Output the (X, Y) coordinate of the center of the cell containing the given text.  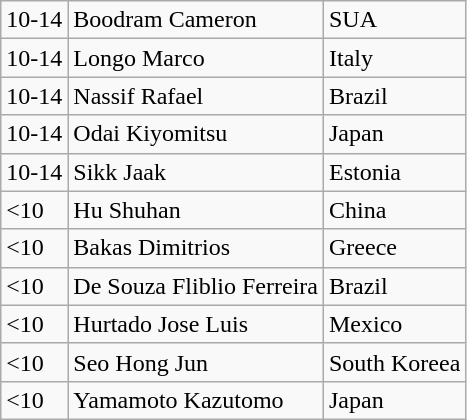
Hurtado Jose Luis (196, 324)
Yamamoto Kazutomo (196, 400)
South Koreea (394, 362)
SUA (394, 20)
Bakas Dimitrios (196, 248)
Italy (394, 58)
China (394, 210)
Seo Hong Jun (196, 362)
De Souza Fliblio Ferreira (196, 286)
Estonia (394, 172)
Hu Shuhan (196, 210)
Greece (394, 248)
Odai Kiyomitsu (196, 134)
Mexico (394, 324)
Boodram Cameron (196, 20)
Longo Marco (196, 58)
Sikk Jaak (196, 172)
Nassif Rafael (196, 96)
